Provide the (X, Y) coordinate of the cell's center where the given text is located.  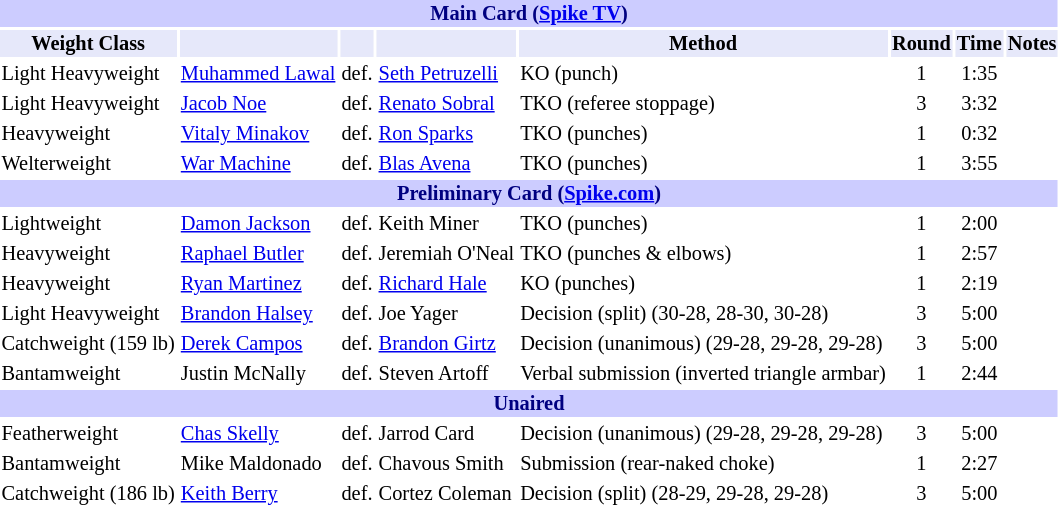
Verbal submission (inverted triangle armbar) (704, 374)
Welterweight (88, 164)
Ron Sparks (446, 134)
Preliminary Card (Spike.com) (529, 194)
Mike Maldonado (258, 464)
Raphael Butler (258, 254)
Steven Artoff (446, 374)
Featherweight (88, 434)
Muhammed Lawal (258, 74)
0:32 (979, 134)
KO (punches) (704, 284)
Derek Campos (258, 344)
Seth Petruzelli (446, 74)
Catchweight (159 lb) (88, 344)
Justin McNally (258, 374)
Jarrod Card (446, 434)
Brandon Halsey (258, 314)
Round (921, 44)
2:57 (979, 254)
Vitaly Minakov (258, 134)
2:19 (979, 284)
Blas Avena (446, 164)
Jeremiah O'Neal (446, 254)
Main Card (Spike TV) (529, 14)
Brandon Girtz (446, 344)
Keith Miner (446, 224)
Richard Hale (446, 284)
Damon Jackson (258, 224)
Decision (split) (30-28, 28-30, 30-28) (704, 314)
Weight Class (88, 44)
1:35 (979, 74)
Ryan Martinez (258, 284)
Chas Skelly (258, 434)
Time (979, 44)
TKO (referee stoppage) (704, 104)
3:55 (979, 164)
Method (704, 44)
2:44 (979, 374)
War Machine (258, 164)
3:32 (979, 104)
Lightweight (88, 224)
Joe Yager (446, 314)
Renato Sobral (446, 104)
Submission (rear-naked choke) (704, 464)
TKO (punches & elbows) (704, 254)
Unaired (529, 404)
KO (punch) (704, 74)
Notes (1032, 44)
Jacob Noe (258, 104)
2:00 (979, 224)
Chavous Smith (446, 464)
2:27 (979, 464)
